Extract the [x, y] coordinate from the center of the cell holding the provided text.  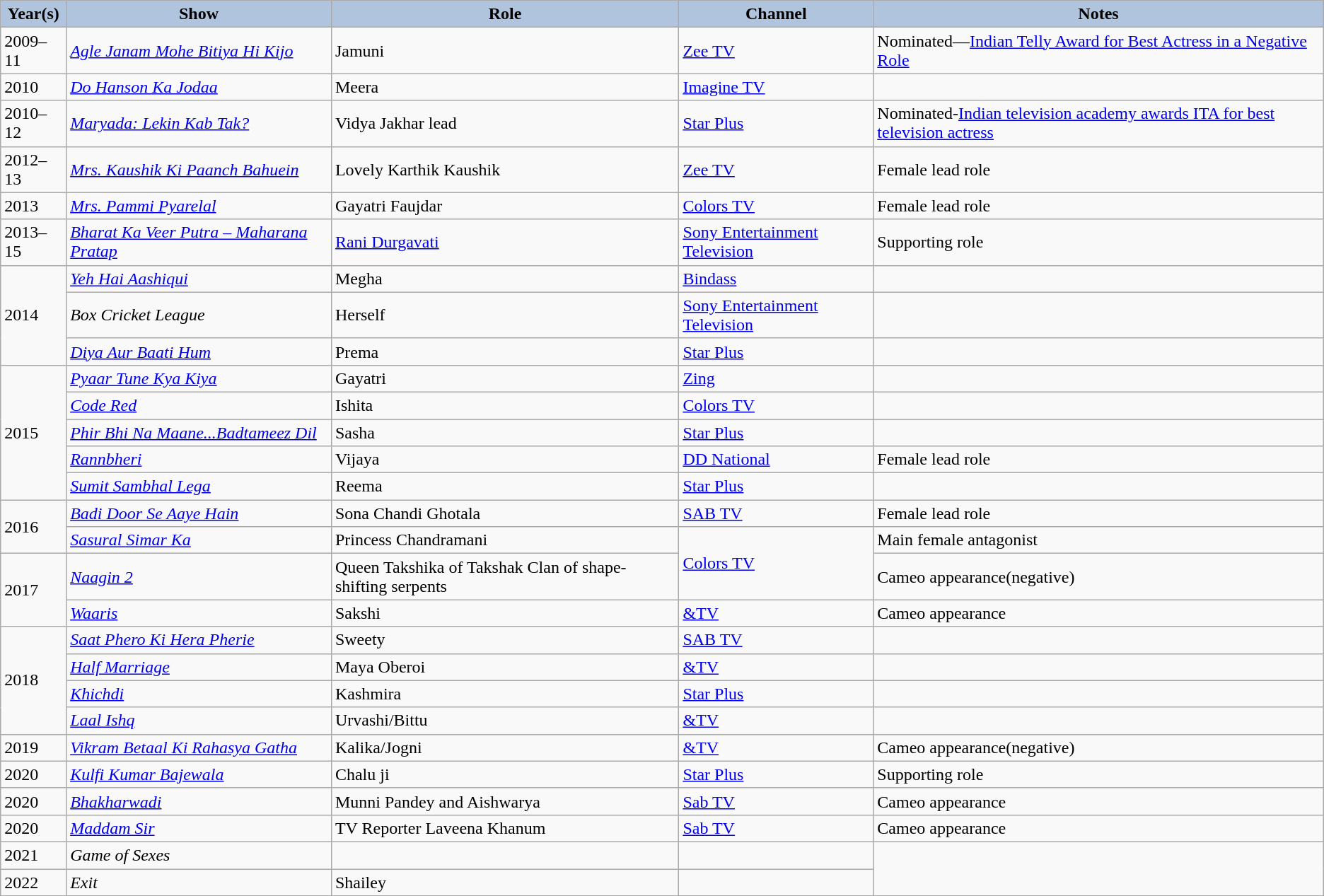
Prema [505, 351]
Vikram Betaal Ki Rahasya Gatha [199, 747]
2018 [34, 680]
2009–11 [34, 51]
Saat Phero Ki Hera Pherie [199, 640]
Vidya Jakhar lead [505, 123]
Gayatri [505, 378]
DD National [777, 460]
Mrs. Kaushik Ki Paanch Bahuein [199, 170]
Urvashi/Bittu [505, 721]
Shailey [505, 882]
Waaris [199, 613]
Sumit Sambhal Lega [199, 487]
Zing [777, 378]
Sakshi [505, 613]
2012–13 [34, 170]
Channel [777, 14]
Kulfi Kumar Bajewala [199, 774]
Bindass [777, 279]
Imagine TV [777, 87]
Rannbheri [199, 460]
Game of Sexes [199, 855]
2013 [34, 206]
2016 [34, 527]
Box Cricket League [199, 315]
Role [505, 14]
Nominated—Indian Telly Award for Best Actress in a Negative Role [1098, 51]
Megha [505, 279]
Bhakharwadi [199, 801]
Reema [505, 487]
Ishita [505, 405]
2013–15 [34, 242]
Chalu ji [505, 774]
Laal Ishq [199, 721]
Phir Bhi Na Maane...Badtameez Dil [199, 432]
Maya Oberoi [505, 667]
TV Reporter Laveena Khanum [505, 828]
Vijaya [505, 460]
Maddam Sir [199, 828]
Kashmira [505, 694]
Meera [505, 87]
2021 [34, 855]
Main female antagonist [1098, 540]
2022 [34, 882]
Sasural Simar Ka [199, 540]
Sona Chandi Ghotala [505, 513]
Khichdi [199, 694]
Kalika/Jogni [505, 747]
2015 [34, 432]
2019 [34, 747]
Lovely Karthik Kaushik [505, 170]
Munni Pandey and Aishwarya [505, 801]
Gayatri Faujdar [505, 206]
Show [199, 14]
2017 [34, 590]
Naagin 2 [199, 577]
Yeh Hai Aashiqui [199, 279]
Jamuni [505, 51]
Rani Durgavati [505, 242]
2010–12 [34, 123]
Mrs. Pammi Pyarelal [199, 206]
Princess Chandramani [505, 540]
2010 [34, 87]
Sasha [505, 432]
Exit [199, 882]
Notes [1098, 14]
Agle Janam Mohe Bitiya Hi Kijo [199, 51]
Year(s) [34, 14]
2014 [34, 315]
Queen Takshika of Takshak Clan of shape-shifting serpents [505, 577]
Nominated-Indian television academy awards ITA for best television actress [1098, 123]
Half Marriage [199, 667]
Pyaar Tune Kya Kiya [199, 378]
Code Red [199, 405]
Do Hanson Ka Jodaa [199, 87]
Maryada: Lekin Kab Tak? [199, 123]
Badi Door Se Aaye Hain [199, 513]
Diya Aur Baati Hum [199, 351]
Bharat Ka Veer Putra – Maharana Pratap [199, 242]
Sweety [505, 640]
Herself [505, 315]
